Search for the cell housing the specified text and yield its (X, Y) center coordinate. 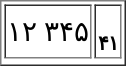
۴۱ (108, 31)
۱۲ ۳۴۵ (48, 31)
